Scan for the cell matching the given text and deliver its (X, Y) coordinate at center. 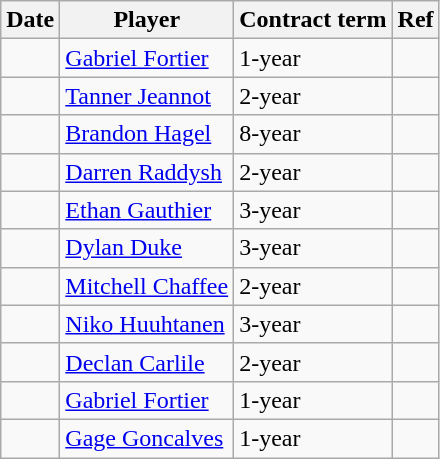
Declan Carlile (147, 362)
Ethan Gauthier (147, 210)
Mitchell Chaffee (147, 286)
Niko Huuhtanen (147, 324)
Player (147, 20)
Gage Goncalves (147, 438)
Brandon Hagel (147, 134)
Tanner Jeannot (147, 96)
Date (30, 20)
Dylan Duke (147, 248)
Darren Raddysh (147, 172)
8-year (313, 134)
Ref (416, 20)
Contract term (313, 20)
